Find where the given text appears and provide that cell's center as [X, Y] coordinate. 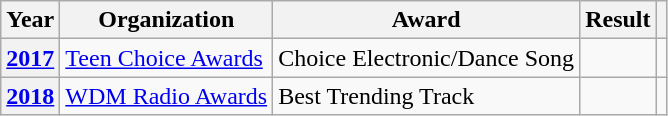
2017 [30, 58]
Result [618, 20]
Best Trending Track [426, 96]
2018 [30, 96]
Teen Choice Awards [166, 58]
Choice Electronic/Dance Song [426, 58]
Organization [166, 20]
WDM Radio Awards [166, 96]
Award [426, 20]
Year [30, 20]
